Identify which cell holds the provided text, then report its (X, Y) central coordinate. 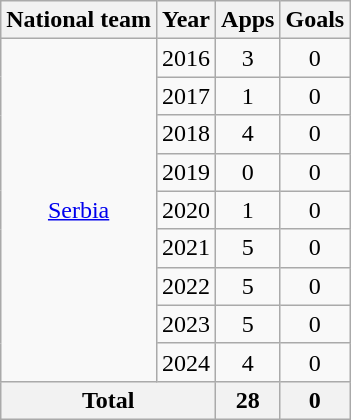
2023 (186, 324)
2017 (186, 96)
2021 (186, 248)
2022 (186, 286)
2018 (186, 134)
Year (186, 20)
Goals (315, 20)
3 (248, 58)
2020 (186, 210)
2016 (186, 58)
National team (79, 20)
2019 (186, 172)
28 (248, 400)
Total (108, 400)
Serbia (79, 210)
2024 (186, 362)
Apps (248, 20)
